Output the (x, y) coordinate of the center of the cell containing the given text.  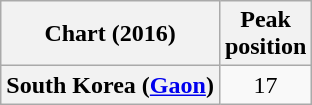
South Korea (Gaon) (110, 85)
Peakposition (265, 34)
Chart (2016) (110, 34)
17 (265, 85)
